Capture the cell that displays the provided text and extract its [x, y] central coordinate. 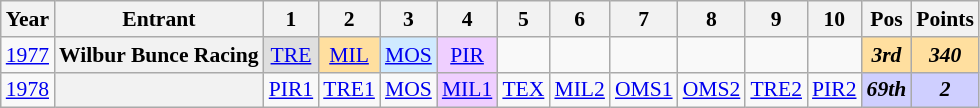
Year [28, 19]
MIL1 [467, 90]
PIR1 [292, 90]
5 [523, 19]
OMS2 [712, 90]
TRE2 [776, 90]
69th [887, 90]
340 [945, 55]
3rd [887, 55]
1 [292, 19]
TRE1 [349, 90]
6 [579, 19]
8 [712, 19]
1978 [28, 90]
PIR [467, 55]
1977 [28, 55]
PIR2 [834, 90]
Wilbur Bunce Racing [159, 55]
OMS1 [644, 90]
4 [467, 19]
Points [945, 19]
TEX [523, 90]
9 [776, 19]
7 [644, 19]
MIL2 [579, 90]
MIL [349, 55]
10 [834, 19]
Entrant [159, 19]
TRE [292, 55]
Pos [887, 19]
3 [408, 19]
